Detect which cell encompasses the target text, then output its (X, Y) center coordinate. 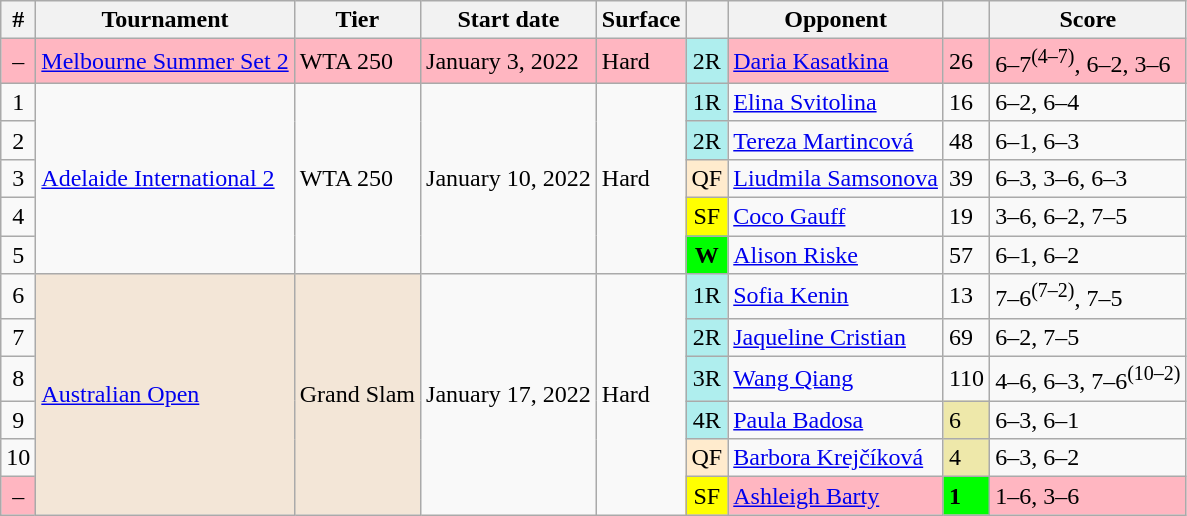
10 (18, 458)
6–2, 6–4 (1088, 102)
8 (18, 378)
2 (18, 140)
Sofia Kenin (836, 296)
Opponent (836, 20)
4–6, 6–3, 7–6(10–2) (1088, 378)
5 (18, 255)
Adelaide International 2 (165, 178)
26 (966, 62)
Daria Kasatkina (836, 62)
Tier (357, 20)
W (707, 255)
Coco Gauff (836, 217)
7 (18, 337)
48 (966, 140)
Tournament (165, 20)
3–6, 6–2, 7–5 (1088, 217)
Alison Riske (836, 255)
3R (707, 378)
19 (966, 217)
Grand Slam (357, 394)
January 3, 2022 (509, 62)
6–3, 3–6, 6–3 (1088, 178)
Australian Open (165, 394)
13 (966, 296)
Tereza Martincová (836, 140)
Barbora Krejčíková (836, 458)
6–3, 6–2 (1088, 458)
57 (966, 255)
39 (966, 178)
6–1, 6–3 (1088, 140)
# (18, 20)
6–1, 6–2 (1088, 255)
Ashleigh Barty (836, 496)
Jaqueline Cristian (836, 337)
3 (18, 178)
Melbourne Summer Set 2 (165, 62)
Score (1088, 20)
6–7(4–7), 6–2, 3–6 (1088, 62)
Surface (641, 20)
16 (966, 102)
6–2, 7–5 (1088, 337)
9 (18, 420)
69 (966, 337)
Paula Badosa (836, 420)
1–6, 3–6 (1088, 496)
January 10, 2022 (509, 178)
7–6(7–2), 7–5 (1088, 296)
Elina Svitolina (836, 102)
Wang Qiang (836, 378)
110 (966, 378)
Liudmila Samsonova (836, 178)
January 17, 2022 (509, 394)
Start date (509, 20)
6–3, 6–1 (1088, 420)
4R (707, 420)
